Scan for the cell matching the given text and deliver its (X, Y) coordinate at center. 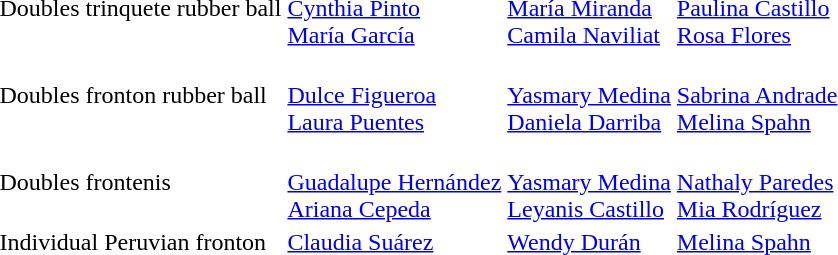
Dulce FigueroaLaura Puentes (394, 95)
Yasmary MedinaDaniela Darriba (590, 95)
Guadalupe HernándezAriana Cepeda (394, 182)
Yasmary MedinaLeyanis Castillo (590, 182)
